Output the (X, Y) coordinate of the center of the cell containing the given text.  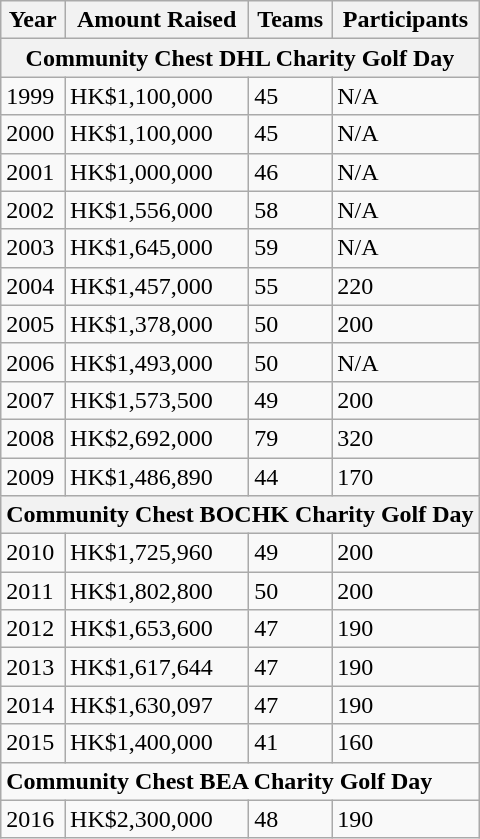
59 (290, 248)
220 (406, 286)
2014 (33, 705)
HK$1,630,097 (157, 705)
1999 (33, 96)
170 (406, 477)
2009 (33, 477)
HK$1,493,000 (157, 362)
2003 (33, 248)
HK$1,000,000 (157, 172)
HK$1,653,600 (157, 629)
Teams (290, 20)
2013 (33, 667)
79 (290, 438)
Year (33, 20)
44 (290, 477)
Participants (406, 20)
48 (290, 819)
HK$1,457,000 (157, 286)
2001 (33, 172)
HK$2,692,000 (157, 438)
2004 (33, 286)
HK$1,400,000 (157, 743)
HK$1,486,890 (157, 477)
Community Chest BEA Charity Golf Day (240, 781)
58 (290, 210)
2002 (33, 210)
2005 (33, 324)
2008 (33, 438)
2007 (33, 400)
HK$1,617,644 (157, 667)
46 (290, 172)
41 (290, 743)
160 (406, 743)
HK$1,802,800 (157, 591)
320 (406, 438)
2015 (33, 743)
2016 (33, 819)
2000 (33, 134)
2011 (33, 591)
HK$1,573,500 (157, 400)
Community Chest BOCHK Charity Golf Day (240, 515)
HK$1,378,000 (157, 324)
2010 (33, 553)
55 (290, 286)
2006 (33, 362)
Amount Raised (157, 20)
HK$1,556,000 (157, 210)
HK$2,300,000 (157, 819)
HK$1,725,960 (157, 553)
HK$1,645,000 (157, 248)
2012 (33, 629)
Community Chest DHL Charity Golf Day (240, 58)
